Scan for the cell matching the given text and deliver its [X, Y] coordinate at center. 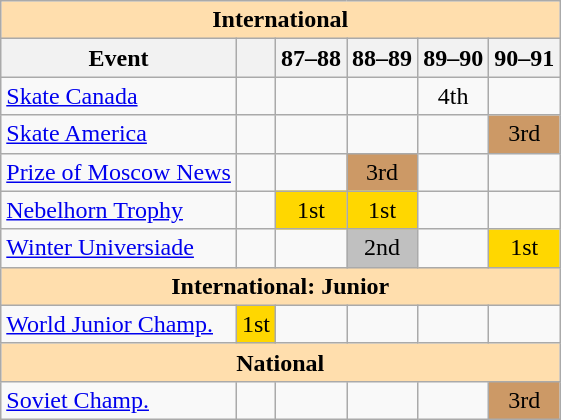
International: Junior [280, 286]
4th [454, 96]
Soviet Champ. [119, 400]
Nebelhorn Trophy [119, 210]
World Junior Champ. [119, 324]
Prize of Moscow News [119, 172]
Event [119, 58]
87–88 [312, 58]
Winter Universiade [119, 248]
International [280, 20]
88–89 [382, 58]
89–90 [454, 58]
2nd [382, 248]
Skate America [119, 134]
Skate Canada [119, 96]
90–91 [524, 58]
National [280, 362]
